For the text-containing cell, return its midpoint in [X, Y] coordinate format. 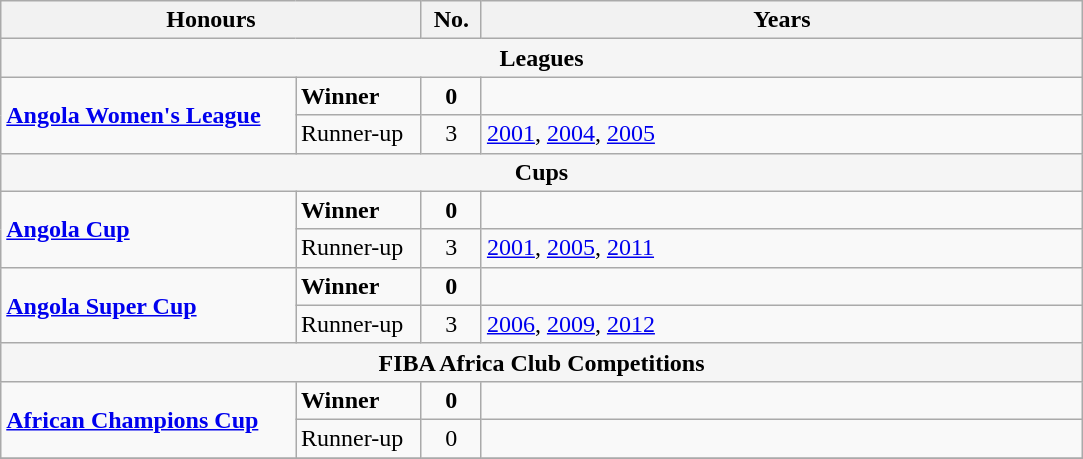
Cups [542, 172]
African Champions Cup [148, 419]
Honours [212, 20]
Angola Super Cup [148, 305]
Leagues [542, 58]
2006, 2009, 2012 [782, 324]
Angola Cup [148, 229]
Angola Women's League [148, 115]
2001, 2005, 2011 [782, 248]
Years [782, 20]
No. [451, 20]
FIBA Africa Club Competitions [542, 362]
2001, 2004, 2005 [782, 134]
